Locate the cell with the specified text and output its [X, Y] center coordinate. 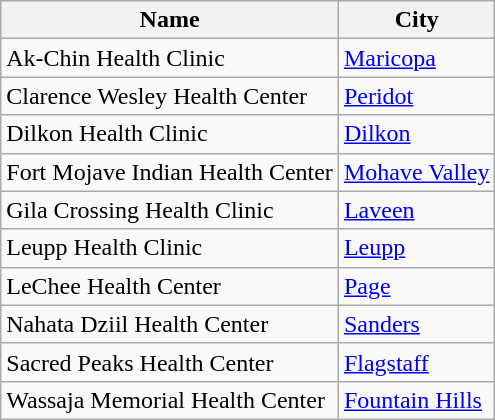
LeChee Health Center [170, 286]
Sacred Peaks Health Center [170, 362]
Laveen [416, 210]
Sanders [416, 324]
Flagstaff [416, 362]
Dilkon Health Clinic [170, 134]
Ak-Chin Health Clinic [170, 58]
Maricopa [416, 58]
Wassaja Memorial Health Center [170, 400]
Fountain Hills [416, 400]
Gila Crossing Health Clinic [170, 210]
Peridot [416, 96]
Dilkon [416, 134]
Page [416, 286]
Clarence Wesley Health Center [170, 96]
City [416, 20]
Name [170, 20]
Leupp [416, 248]
Mohave Valley [416, 172]
Leupp Health Clinic [170, 248]
Fort Mojave Indian Health Center [170, 172]
Nahata Dziil Health Center [170, 324]
